From the cell containing the given text, extract its center point as (X, Y) coordinate. 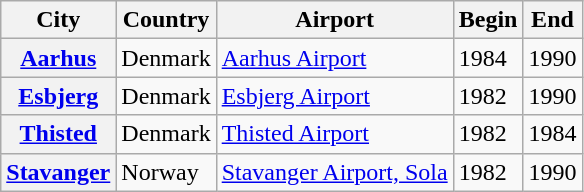
Norway (166, 172)
Aarhus Airport (334, 58)
Airport (334, 20)
End (552, 20)
Aarhus (58, 58)
City (58, 20)
Esbjerg Airport (334, 96)
Stavanger (58, 172)
Thisted Airport (334, 134)
Begin (488, 20)
Stavanger Airport, Sola (334, 172)
Esbjerg (58, 96)
Thisted (58, 134)
Country (166, 20)
